Scan for the cell matching the given text and deliver its (x, y) coordinate at center. 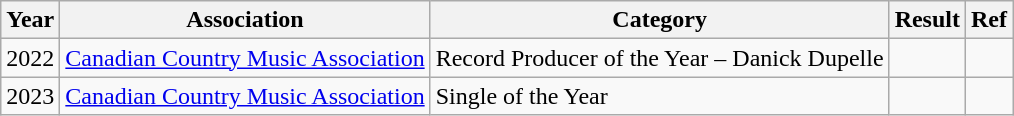
Ref (990, 20)
2022 (30, 58)
Record Producer of the Year – Danick Dupelle (660, 58)
Category (660, 20)
Association (245, 20)
Year (30, 20)
2023 (30, 96)
Result (927, 20)
Single of the Year (660, 96)
